Return the [x, y] coordinate for the center point of the cell that contains the specified text.  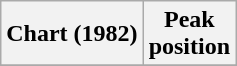
Peakposition [189, 34]
Chart (1982) [72, 34]
